Return the [x, y] coordinate for the center point of the cell that contains the specified text.  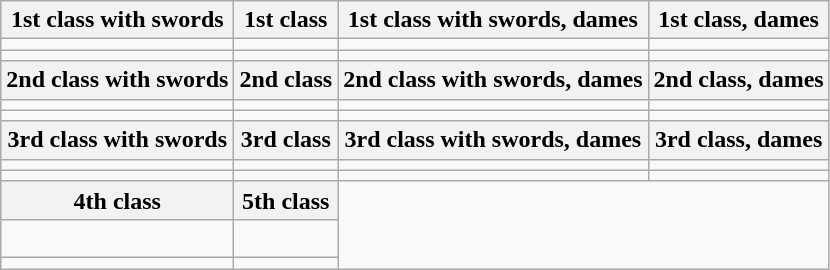
3rd class [286, 140]
2nd class with swords, dames [493, 80]
1st class, dames [738, 20]
3rd class with swords [118, 140]
5th class [286, 200]
2nd class [286, 80]
2nd class with swords [118, 80]
1st class with swords, dames [493, 20]
3rd class, dames [738, 140]
2nd class, dames [738, 80]
1st class with swords [118, 20]
1st class [286, 20]
3rd class with swords, dames [493, 140]
4th class [118, 200]
